Capture the cell that displays the provided text and extract its (X, Y) central coordinate. 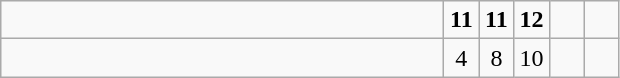
8 (496, 58)
12 (532, 20)
10 (532, 58)
4 (462, 58)
